Return the [X, Y] coordinate for the center point of the cell that contains the specified text.  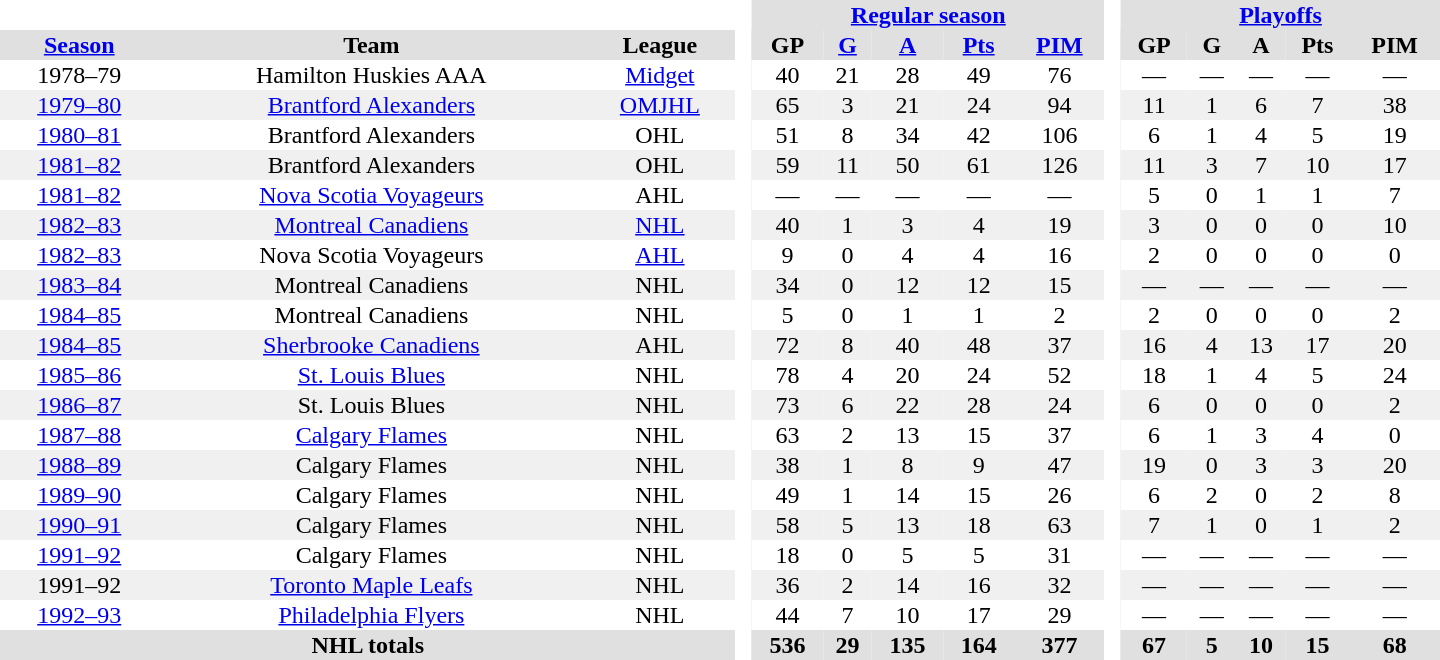
1987–88 [80, 435]
1988–89 [80, 465]
536 [788, 645]
Team [372, 45]
48 [978, 345]
1983–84 [80, 285]
377 [1059, 645]
164 [978, 645]
League [660, 45]
44 [788, 615]
94 [1059, 105]
72 [788, 345]
67 [1154, 645]
1979–80 [80, 105]
126 [1059, 165]
Sherbrooke Canadiens [372, 345]
Midget [660, 75]
32 [1059, 585]
52 [1059, 375]
Regular season [928, 15]
1980–81 [80, 135]
106 [1059, 135]
51 [788, 135]
Philadelphia Flyers [372, 615]
73 [788, 405]
Playoffs [1280, 15]
OMJHL [660, 105]
1986–87 [80, 405]
Season [80, 45]
42 [978, 135]
Toronto Maple Leafs [372, 585]
1989–90 [80, 495]
22 [908, 405]
1990–91 [80, 525]
68 [1394, 645]
61 [978, 165]
47 [1059, 465]
1992–93 [80, 615]
135 [908, 645]
1978–79 [80, 75]
31 [1059, 555]
58 [788, 525]
36 [788, 585]
26 [1059, 495]
Hamilton Huskies AAA [372, 75]
65 [788, 105]
1985–86 [80, 375]
50 [908, 165]
76 [1059, 75]
NHL totals [368, 645]
78 [788, 375]
59 [788, 165]
